Output the (x, y) coordinate of the center of the cell containing the given text.  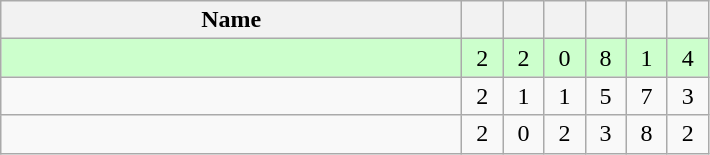
7 (646, 96)
4 (688, 58)
Name (232, 20)
5 (606, 96)
